For the text-containing cell, return its midpoint in [x, y] coordinate format. 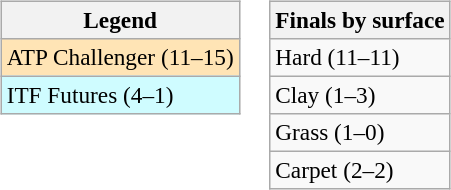
Carpet (2–2) [360, 171]
Clay (1–3) [360, 95]
Grass (1–0) [360, 133]
ITF Futures (4–1) [120, 95]
Finals by surface [360, 20]
ATP Challenger (11–15) [120, 57]
Legend [120, 20]
Hard (11–11) [360, 57]
